Determine the [X, Y] coordinate at the center of the cell enclosing the given text.  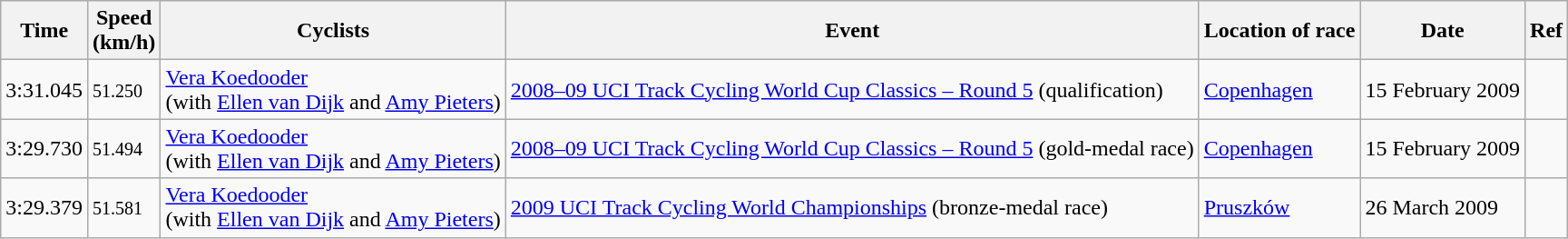
2008–09 UCI Track Cycling World Cup Classics – Round 5 (gold-medal race) [852, 149]
Event [852, 31]
51.581 [123, 207]
Ref [1546, 31]
Cyclists [333, 31]
3:29.730 [44, 149]
Pruszków [1279, 207]
Time [44, 31]
51.250 [123, 89]
Date [1443, 31]
3:31.045 [44, 89]
2009 UCI Track Cycling World Championships (bronze-medal race) [852, 207]
3:29.379 [44, 207]
Speed(km/h) [123, 31]
26 March 2009 [1443, 207]
2008–09 UCI Track Cycling World Cup Classics – Round 5 (qualification) [852, 89]
Location of race [1279, 31]
51.494 [123, 149]
